Locate the cell with the specified text and output its [x, y] center coordinate. 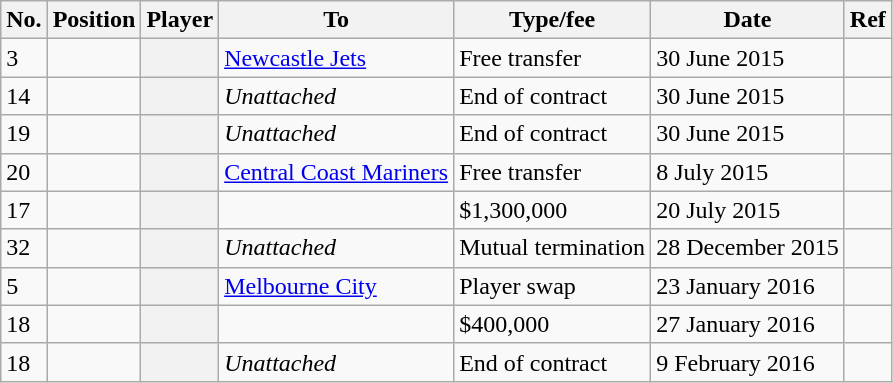
$400,000 [552, 324]
Type/fee [552, 20]
Central Coast Mariners [336, 172]
28 December 2015 [748, 248]
No. [24, 20]
9 February 2016 [748, 362]
14 [24, 96]
Mutual termination [552, 248]
Ref [868, 20]
5 [24, 286]
Player swap [552, 286]
19 [24, 134]
3 [24, 58]
20 [24, 172]
8 July 2015 [748, 172]
Position [94, 20]
17 [24, 210]
Player [180, 20]
To [336, 20]
20 July 2015 [748, 210]
Date [748, 20]
32 [24, 248]
27 January 2016 [748, 324]
23 January 2016 [748, 286]
Melbourne City [336, 286]
$1,300,000 [552, 210]
Newcastle Jets [336, 58]
